Capture the cell that displays the provided text and extract its (x, y) central coordinate. 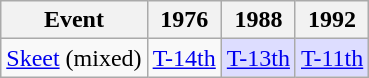
Event (74, 20)
Skeet (mixed) (74, 58)
1988 (258, 20)
1992 (332, 20)
T-11th (332, 58)
T-13th (258, 58)
T-14th (184, 58)
1976 (184, 20)
